Extract the (X, Y) coordinate from the center of the cell holding the provided text.  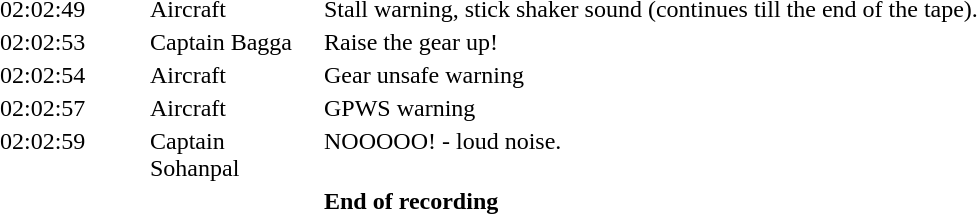
Captain Sohanpal (234, 154)
Captain Bagga (234, 42)
